For the text-containing cell, return its midpoint in (x, y) coordinate format. 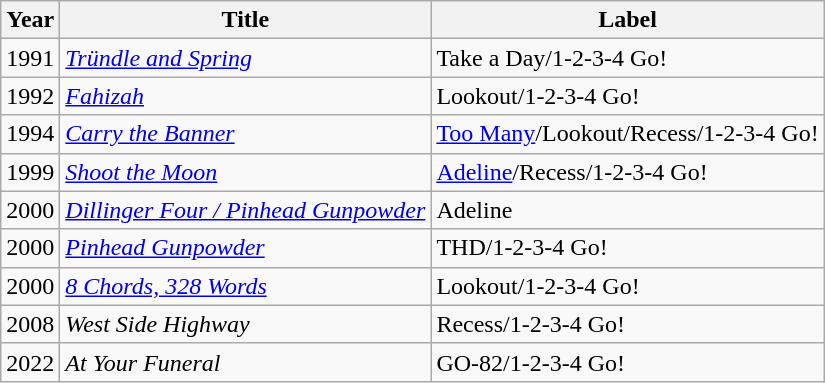
Dillinger Four / Pinhead Gunpowder (246, 210)
Adeline (628, 210)
West Side Highway (246, 324)
Fahizah (246, 96)
Year (30, 20)
Pinhead Gunpowder (246, 248)
Carry the Banner (246, 134)
Title (246, 20)
Tründle and Spring (246, 58)
Label (628, 20)
1999 (30, 172)
Recess/1-2-3-4 Go! (628, 324)
Adeline/Recess/1-2-3-4 Go! (628, 172)
Too Many/Lookout/Recess/1-2-3-4 Go! (628, 134)
At Your Funeral (246, 362)
1991 (30, 58)
2022 (30, 362)
1994 (30, 134)
8 Chords, 328 Words (246, 286)
1992 (30, 96)
THD/1-2-3-4 Go! (628, 248)
Take a Day/1-2-3-4 Go! (628, 58)
GO-82/1-2-3-4 Go! (628, 362)
2008 (30, 324)
Shoot the Moon (246, 172)
